Provide the (X, Y) coordinate of the cell's center where the given text is located.  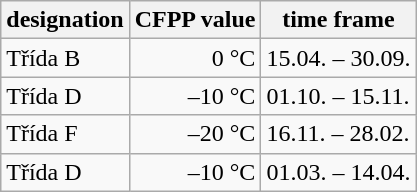
Třída F (65, 134)
–20 °C (195, 134)
01.10. – 15.11. (338, 96)
Třída B (65, 58)
CFPP value (195, 20)
0 °C (195, 58)
16.11. – 28.02. (338, 134)
15.04. – 30.09. (338, 58)
01.03. – 14.04. (338, 172)
designation (65, 20)
time frame (338, 20)
